Identify which cell holds the provided text, then report its [x, y] central coordinate. 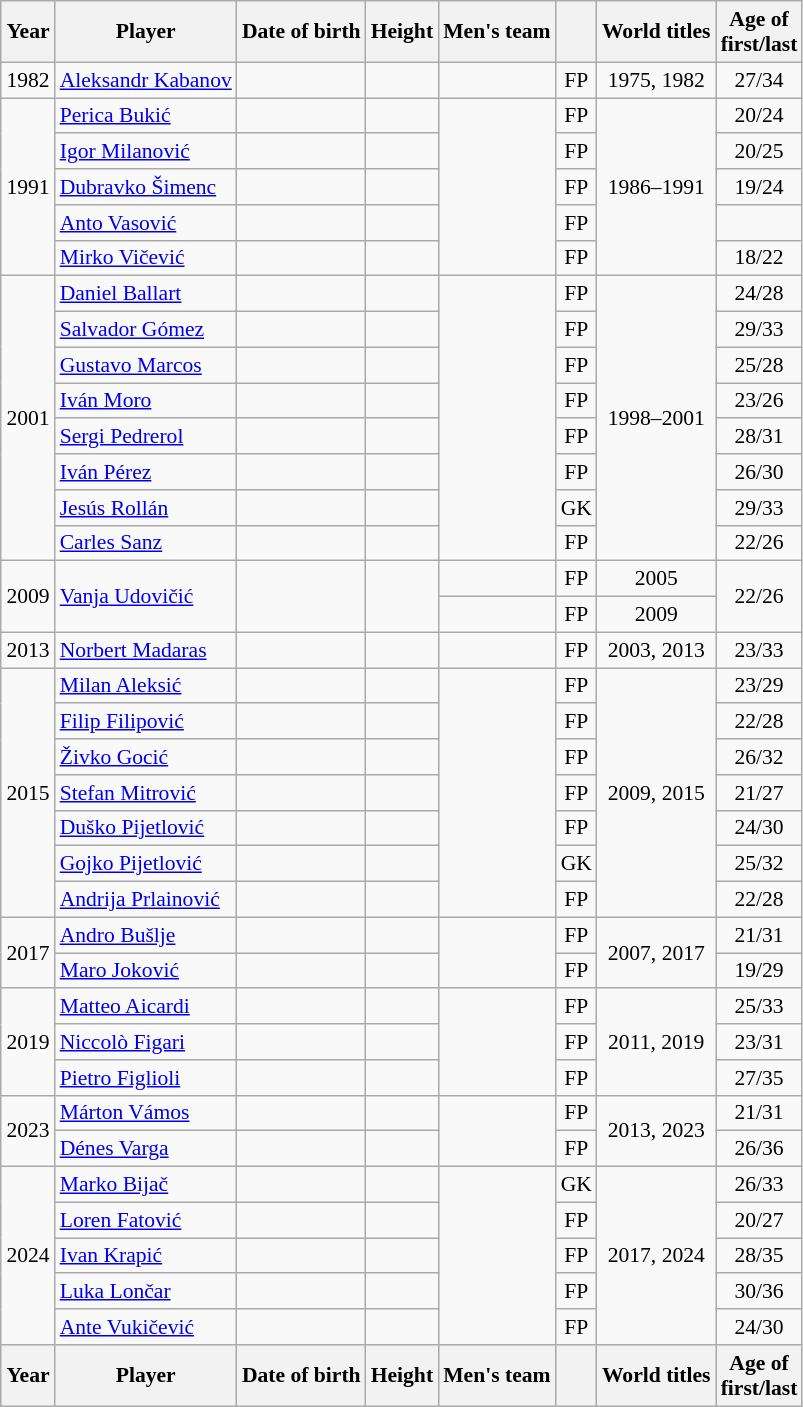
2005 [656, 579]
18/22 [760, 258]
21/27 [760, 793]
2023 [28, 1130]
19/29 [760, 971]
Mirko Vičević [146, 258]
Andro Bušlje [146, 935]
Duško Pijetlović [146, 828]
2019 [28, 1042]
27/34 [760, 80]
Jesús Rollán [146, 508]
Daniel Ballart [146, 294]
20/25 [760, 152]
Dubravko Šimenc [146, 187]
2017, 2024 [656, 1256]
2013 [28, 650]
2017 [28, 952]
25/33 [760, 1007]
Živko Gocić [146, 757]
24/28 [760, 294]
28/31 [760, 437]
26/32 [760, 757]
20/27 [760, 1220]
Igor Milanović [146, 152]
Márton Vámos [146, 1113]
25/32 [760, 864]
1998–2001 [656, 418]
Iván Pérez [146, 472]
Milan Aleksić [146, 686]
2011, 2019 [656, 1042]
Perica Bukić [146, 116]
23/26 [760, 401]
1991 [28, 187]
Maro Joković [146, 971]
1982 [28, 80]
23/31 [760, 1042]
1975, 1982 [656, 80]
Gojko Pijetlović [146, 864]
Matteo Aicardi [146, 1007]
Carles Sanz [146, 543]
27/35 [760, 1078]
19/24 [760, 187]
20/24 [760, 116]
Niccolò Figari [146, 1042]
Loren Fatović [146, 1220]
Ante Vukičević [146, 1327]
30/36 [760, 1292]
25/28 [760, 365]
2024 [28, 1256]
2009, 2015 [656, 792]
Dénes Varga [146, 1149]
Sergi Pedrerol [146, 437]
26/33 [760, 1185]
Andrija Prlainović [146, 900]
Norbert Madaras [146, 650]
Ivan Krapić [146, 1256]
Pietro Figlioli [146, 1078]
Filip Filipović [146, 722]
2013, 2023 [656, 1130]
Stefan Mitrović [146, 793]
Iván Moro [146, 401]
Gustavo Marcos [146, 365]
23/29 [760, 686]
2003, 2013 [656, 650]
Marko Bijač [146, 1185]
1986–1991 [656, 187]
2001 [28, 418]
Anto Vasović [146, 223]
2007, 2017 [656, 952]
2015 [28, 792]
Salvador Gómez [146, 330]
28/35 [760, 1256]
26/30 [760, 472]
Aleksandr Kabanov [146, 80]
26/36 [760, 1149]
Vanja Udovičić [146, 596]
23/33 [760, 650]
Luka Lončar [146, 1292]
